Determine the (x, y) coordinate at the center of the cell enclosing the given text.  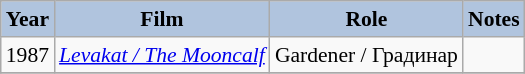
Gardener / Градинар (366, 55)
Film (162, 19)
Notes (494, 19)
Levakat / The Mooncalf (162, 55)
1987 (28, 55)
Role (366, 19)
Year (28, 19)
